Locate the cell with the specified text and output its [X, Y] center coordinate. 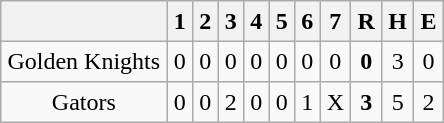
Gators [84, 102]
H [398, 21]
E [429, 21]
6 [307, 21]
4 [256, 21]
7 [336, 21]
Golden Knights [84, 61]
X [336, 102]
R [366, 21]
